Return [X, Y] of the center of cell containing provided text 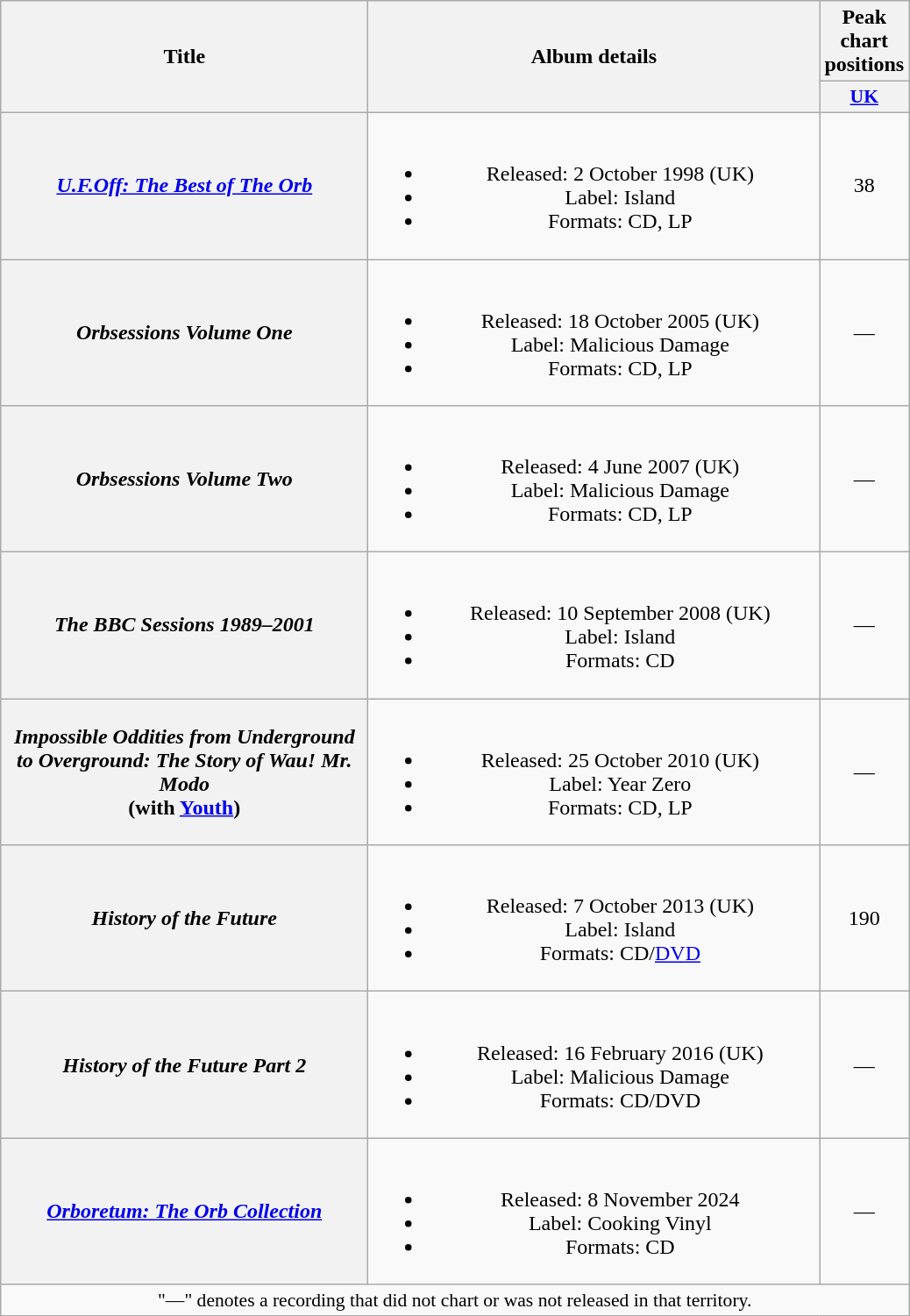
Peak chart positions [864, 41]
U.F.Off: The Best of The Orb [184, 186]
Impossible Oddities from Underground to Overground: The Story of Wau! Mr. Modo(with Youth) [184, 772]
Released: 8 November 2024Label: Cooking VinylFormats: CD [594, 1212]
UK [864, 97]
190 [864, 919]
Title [184, 57]
"—" denotes a recording that did not chart or was not released in that territory. [455, 1300]
Orbsessions Volume One [184, 333]
38 [864, 186]
Released: 4 June 2007 (UK)Label: Malicious DamageFormats: CD, LP [594, 479]
Orbsessions Volume Two [184, 479]
Orboretum: The Orb Collection [184, 1212]
Released: 18 October 2005 (UK)Label: Malicious DamageFormats: CD, LP [594, 333]
History of the Future [184, 919]
History of the Future Part 2 [184, 1064]
The BBC Sessions 1989–2001 [184, 626]
Album details [594, 57]
Released: 16 February 2016 (UK)Label: Malicious DamageFormats: CD/DVD [594, 1064]
Released: 10 September 2008 (UK)Label: IslandFormats: CD [594, 626]
Released: 7 October 2013 (UK)Label: IslandFormats: CD/DVD [594, 919]
Released: 25 October 2010 (UK)Label: Year ZeroFormats: CD, LP [594, 772]
Released: 2 October 1998 (UK)Label: IslandFormats: CD, LP [594, 186]
